Output the (X, Y) coordinate of the center of the cell containing the given text.  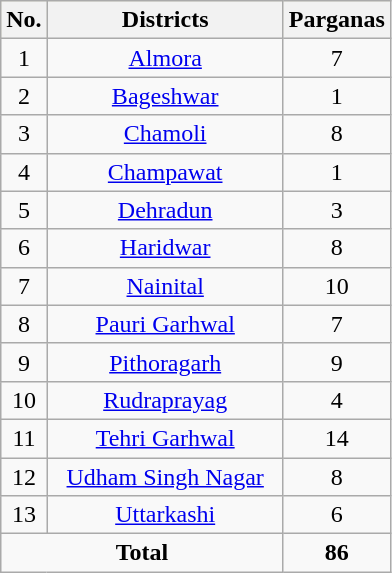
Champawat (165, 172)
Pithoragarh (165, 362)
Dehradun (165, 210)
Haridwar (165, 248)
No. (24, 20)
Tehri Garhwal (165, 438)
Pauri Garhwal (165, 324)
13 (24, 515)
Almora (165, 58)
Districts (165, 20)
12 (24, 477)
Chamoli (165, 134)
Bageshwar (165, 96)
86 (336, 553)
Total (142, 553)
14 (336, 438)
Rudraprayag (165, 400)
5 (24, 210)
Parganas (336, 20)
Uttarkashi (165, 515)
Udham Singh Nagar (165, 477)
2 (24, 96)
11 (24, 438)
Nainital (165, 286)
